Provide the [x, y] coordinate of the cell's center where the given text is located.  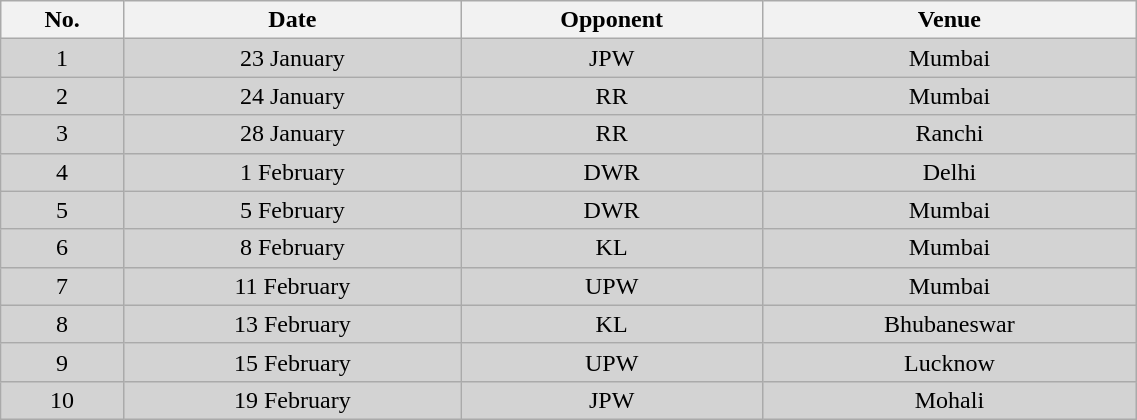
7 [62, 286]
28 January [292, 134]
Lucknow [950, 362]
Opponent [612, 20]
8 [62, 324]
10 [62, 400]
19 February [292, 400]
5 [62, 210]
8 February [292, 248]
2 [62, 96]
4 [62, 172]
9 [62, 362]
Ranchi [950, 134]
23 January [292, 58]
Mohali [950, 400]
6 [62, 248]
24 January [292, 96]
5 February [292, 210]
Venue [950, 20]
15 February [292, 362]
1 [62, 58]
3 [62, 134]
Date [292, 20]
1 February [292, 172]
Bhubaneswar [950, 324]
13 February [292, 324]
11 February [292, 286]
No. [62, 20]
Delhi [950, 172]
